Provide the (x, y) coordinate of the cell's center where the given text is located.  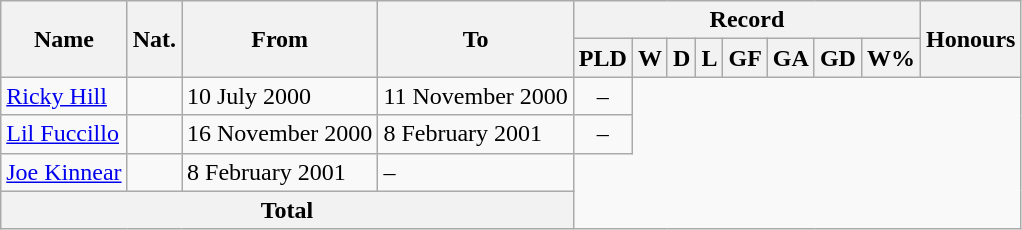
Honours (971, 39)
L (710, 58)
GD (838, 58)
From (280, 39)
Lil Fuccillo (64, 134)
10 July 2000 (280, 96)
Ricky Hill (64, 96)
16 November 2000 (280, 134)
GA (790, 58)
Name (64, 39)
Total (288, 210)
Joe Kinnear (64, 172)
GF (745, 58)
W (650, 58)
W% (890, 58)
To (476, 39)
D (681, 58)
11 November 2000 (476, 96)
PLD (602, 58)
Nat. (154, 39)
Record (746, 20)
